Scan for the cell matching the given text and deliver its (X, Y) coordinate at center. 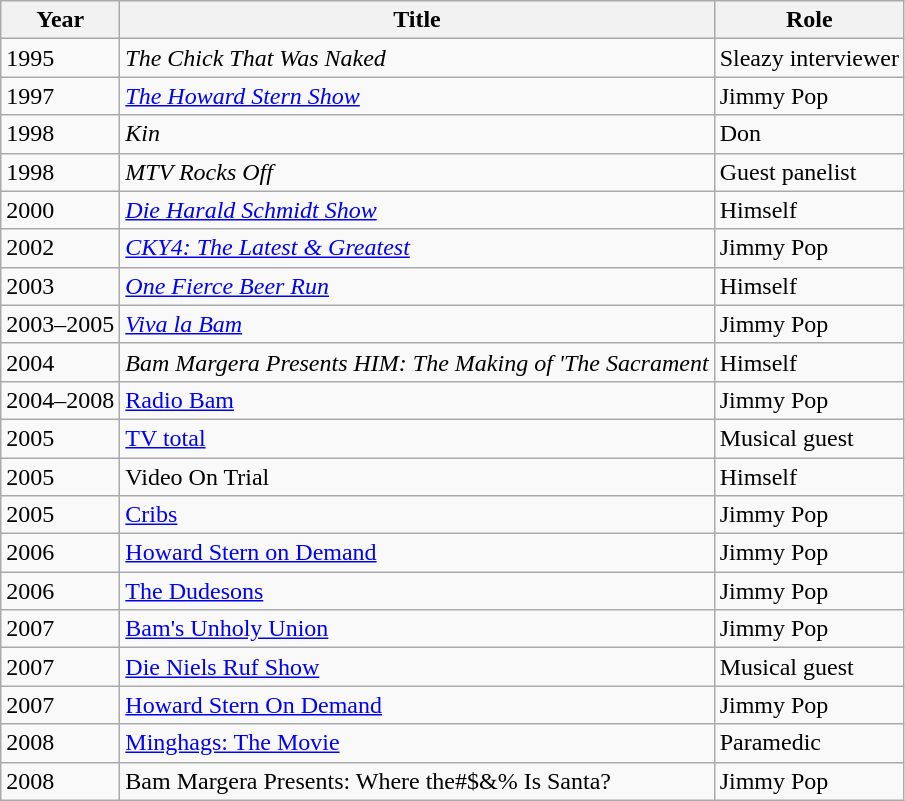
2003–2005 (60, 324)
Guest panelist (809, 172)
Don (809, 134)
Video On Trial (417, 477)
The Dudesons (417, 591)
Paramedic (809, 743)
MTV Rocks Off (417, 172)
2000 (60, 210)
2002 (60, 248)
2004 (60, 362)
1997 (60, 96)
Minghags: The Movie (417, 743)
Howard Stern on Demand (417, 553)
Role (809, 20)
Bam Margera Presents: Where the#$&% Is Santa? (417, 781)
Title (417, 20)
Sleazy interviewer (809, 58)
CKY4: The Latest & Greatest (417, 248)
1995 (60, 58)
Die Harald Schmidt Show (417, 210)
Die Niels Ruf Show (417, 667)
Bam's Unholy Union (417, 629)
Cribs (417, 515)
Howard Stern On Demand (417, 705)
2003 (60, 286)
2004–2008 (60, 400)
Bam Margera Presents HIM: The Making of 'The Sacrament (417, 362)
The Chick That Was Naked (417, 58)
Radio Bam (417, 400)
Kin (417, 134)
One Fierce Beer Run (417, 286)
Viva la Bam (417, 324)
TV total (417, 438)
The Howard Stern Show (417, 96)
Year (60, 20)
